Provide the [X, Y] coordinate of the cell's center where the given text is located.  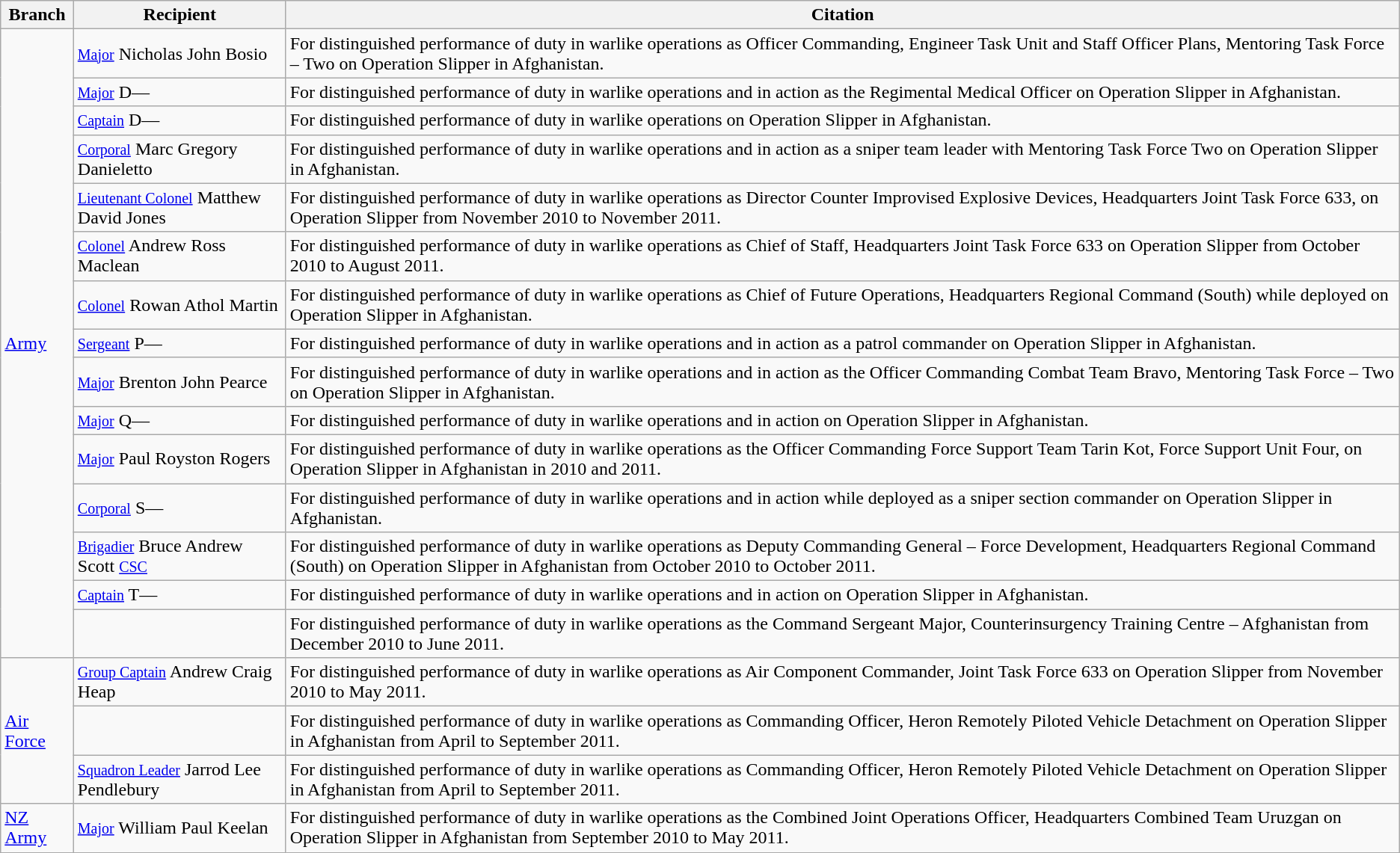
Colonel Rowan Athol Martin [179, 305]
Citation [842, 15]
Corporal S— [179, 507]
Lieutenant Colonel Matthew David Jones [179, 208]
Squadron Leader Jarrod Lee Pendlebury [179, 779]
Captain T— [179, 595]
Branch [37, 15]
Group Captain Andrew Craig Heap [179, 682]
Brigadier Bruce Andrew Scott CSC [179, 556]
Air Force [37, 731]
For distinguished performance of duty in warlike operations and in action as the Regimental Medical Officer on Operation Slipper in Afghanistan. [842, 92]
Major Brenton John Pearce [179, 381]
Army [37, 344]
Major Nicholas John Bosio [179, 54]
Major D— [179, 92]
Major William Paul Keelan [179, 828]
Major Q— [179, 420]
NZ Army [37, 828]
Sergeant P— [179, 343]
Major Paul Royston Rogers [179, 459]
For distinguished performance of duty in warlike operations and in action as a patrol commander on Operation Slipper in Afghanistan. [842, 343]
Corporal Marc Gregory Danieletto [179, 158]
Captain D— [179, 120]
For distinguished performance of duty in warlike operations on Operation Slipper in Afghanistan. [842, 120]
Colonel Andrew Ross Maclean [179, 256]
Recipient [179, 15]
